Scan for the cell matching the given text and deliver its [X, Y] coordinate at center. 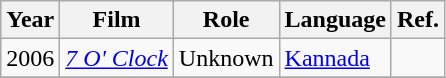
Ref. [418, 20]
Role [226, 20]
2006 [30, 58]
Kannada [335, 58]
Unknown [226, 58]
Year [30, 20]
Language [335, 20]
Film [117, 20]
7 O' Clock [117, 58]
